Find where the given text appears and provide that cell's center as (x, y) coordinate. 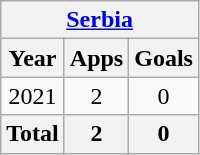
Total (33, 134)
Apps (96, 58)
Year (33, 58)
Serbia (100, 20)
2021 (33, 96)
Goals (164, 58)
